Detect which cell encompasses the target text, then output its (x, y) center coordinate. 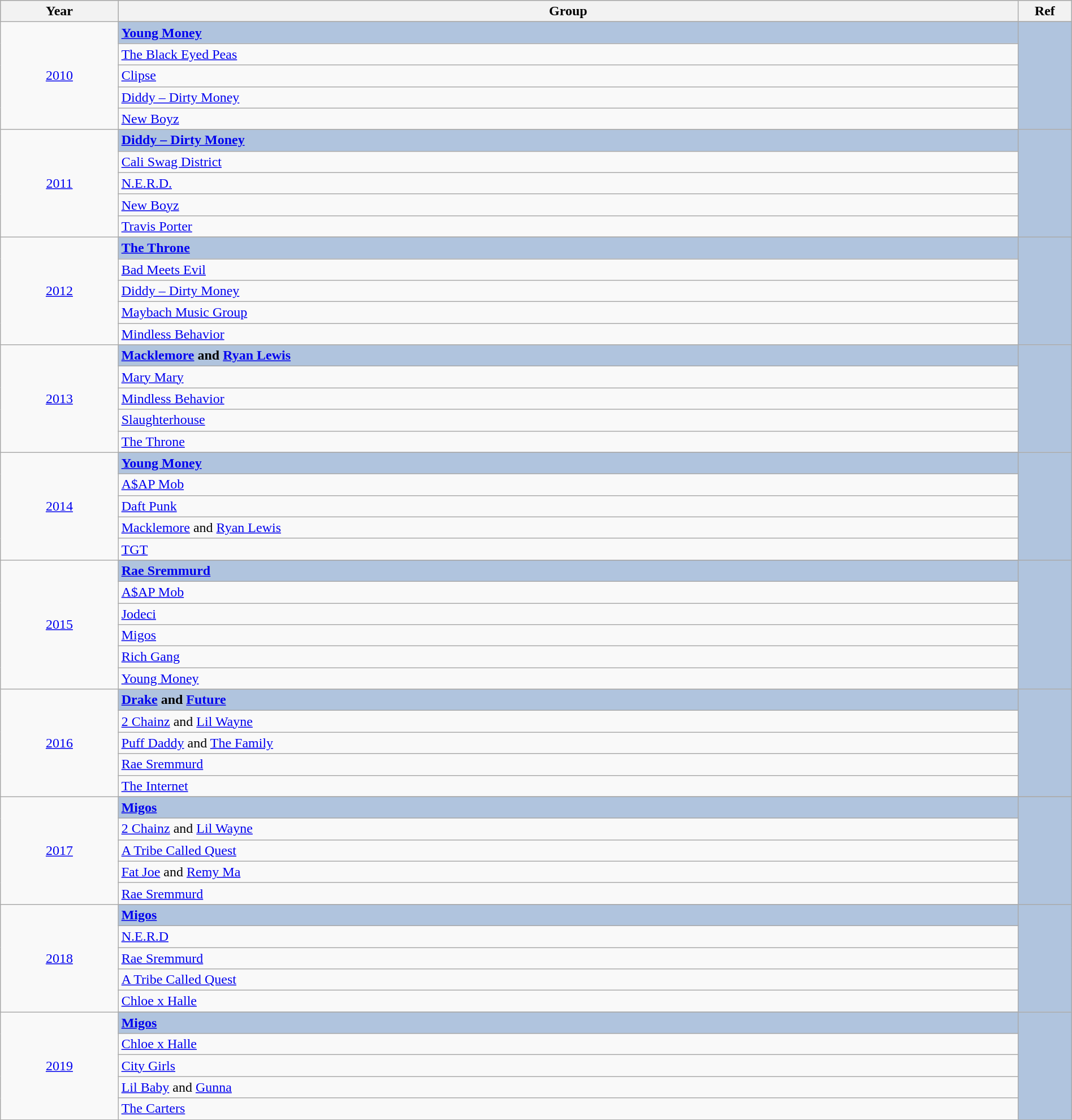
2015 (59, 624)
2018 (59, 958)
2013 (59, 399)
2012 (59, 291)
Year (59, 11)
2016 (59, 743)
Daft Punk (568, 506)
Travis Porter (568, 226)
Ref (1045, 11)
2014 (59, 506)
The Carters (568, 1109)
2017 (59, 850)
N.E.R.D (568, 936)
Clipse (568, 76)
Cali Swag District (568, 162)
Fat Joe and Remy Ma (568, 872)
The Internet (568, 786)
Slaughterhouse (568, 420)
The Black Eyed Peas (568, 54)
Lil Baby and Gunna (568, 1087)
Bad Meets Evil (568, 270)
Mary Mary (568, 377)
City Girls (568, 1066)
TGT (568, 549)
Puff Daddy and The Family (568, 743)
Drake and Future (568, 700)
Rich Gang (568, 657)
N.E.R.D. (568, 183)
2011 (59, 183)
Maybach Music Group (568, 313)
2019 (59, 1066)
2010 (59, 76)
Group (568, 11)
Jodeci (568, 613)
